Capture the cell that displays the provided text and extract its (X, Y) central coordinate. 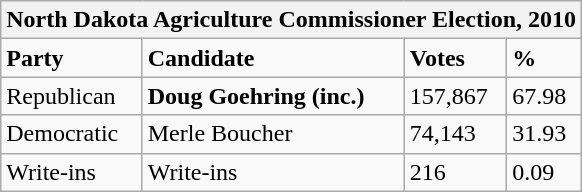
Democratic (72, 134)
67.98 (544, 96)
0.09 (544, 172)
Doug Goehring (inc.) (273, 96)
157,867 (455, 96)
216 (455, 172)
Party (72, 58)
North Dakota Agriculture Commissioner Election, 2010 (292, 20)
Votes (455, 58)
74,143 (455, 134)
31.93 (544, 134)
Republican (72, 96)
% (544, 58)
Candidate (273, 58)
Merle Boucher (273, 134)
